Capture the cell that displays the provided text and extract its [x, y] central coordinate. 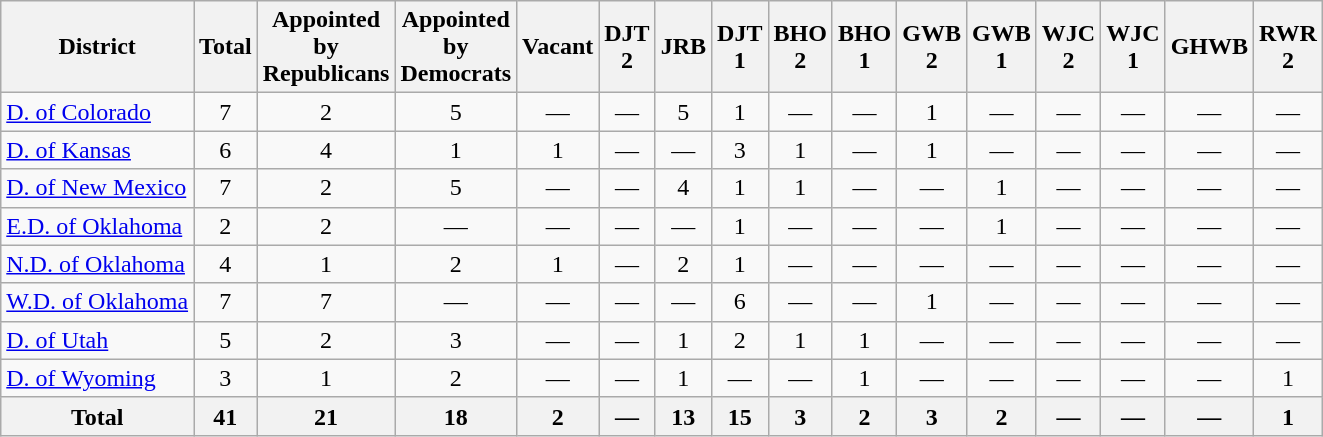
GWB1 [1002, 47]
AppointedbyDemocrats [456, 47]
D. of New Mexico [98, 188]
18 [456, 416]
DJT1 [740, 47]
GWB2 [932, 47]
BHO2 [800, 47]
E.D. of Oklahoma [98, 226]
N.D. of Oklahoma [98, 264]
15 [740, 416]
RWR2 [1288, 47]
D. of Utah [98, 340]
GHWB [1209, 47]
District [98, 47]
D. of Kansas [98, 150]
BHO1 [864, 47]
D. of Colorado [98, 112]
JRB [683, 47]
WJC2 [1068, 47]
Vacant [558, 47]
21 [326, 416]
41 [226, 416]
AppointedbyRepublicans [326, 47]
WJC1 [1133, 47]
D. of Wyoming [98, 378]
13 [683, 416]
DJT2 [627, 47]
W.D. of Oklahoma [98, 302]
